Scan for the cell matching the given text and deliver its [x, y] coordinate at center. 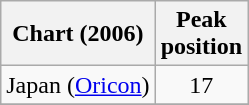
Chart (2006) [78, 34]
Japan (Oricon) [78, 85]
Peakposition [201, 34]
17 [201, 85]
